Return (x, y) of the center of cell containing provided text 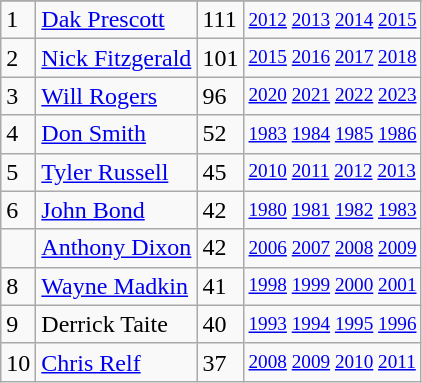
2008 2009 2010 2011 (332, 362)
101 (220, 58)
8 (18, 286)
2 (18, 58)
Dak Prescott (116, 20)
45 (220, 172)
111 (220, 20)
3 (18, 96)
2012 2013 2014 2015 (332, 20)
Chris Relf (116, 362)
Derrick Taite (116, 324)
2010 2011 2012 2013 (332, 172)
40 (220, 324)
1983 1984 1985 1986 (332, 134)
96 (220, 96)
Anthony Dixon (116, 248)
41 (220, 286)
1998 1999 2000 2001 (332, 286)
9 (18, 324)
5 (18, 172)
Will Rogers (116, 96)
6 (18, 210)
52 (220, 134)
37 (220, 362)
Wayne Madkin (116, 286)
2006 2007 2008 2009 (332, 248)
2015 2016 2017 2018 (332, 58)
John Bond (116, 210)
Don Smith (116, 134)
2020 2021 2022 2023 (332, 96)
Nick Fitzgerald (116, 58)
Tyler Russell (116, 172)
1993 1994 1995 1996 (332, 324)
4 (18, 134)
1 (18, 20)
1980 1981 1982 1983 (332, 210)
10 (18, 362)
